Scan for the cell matching the given text and deliver its [X, Y] coordinate at center. 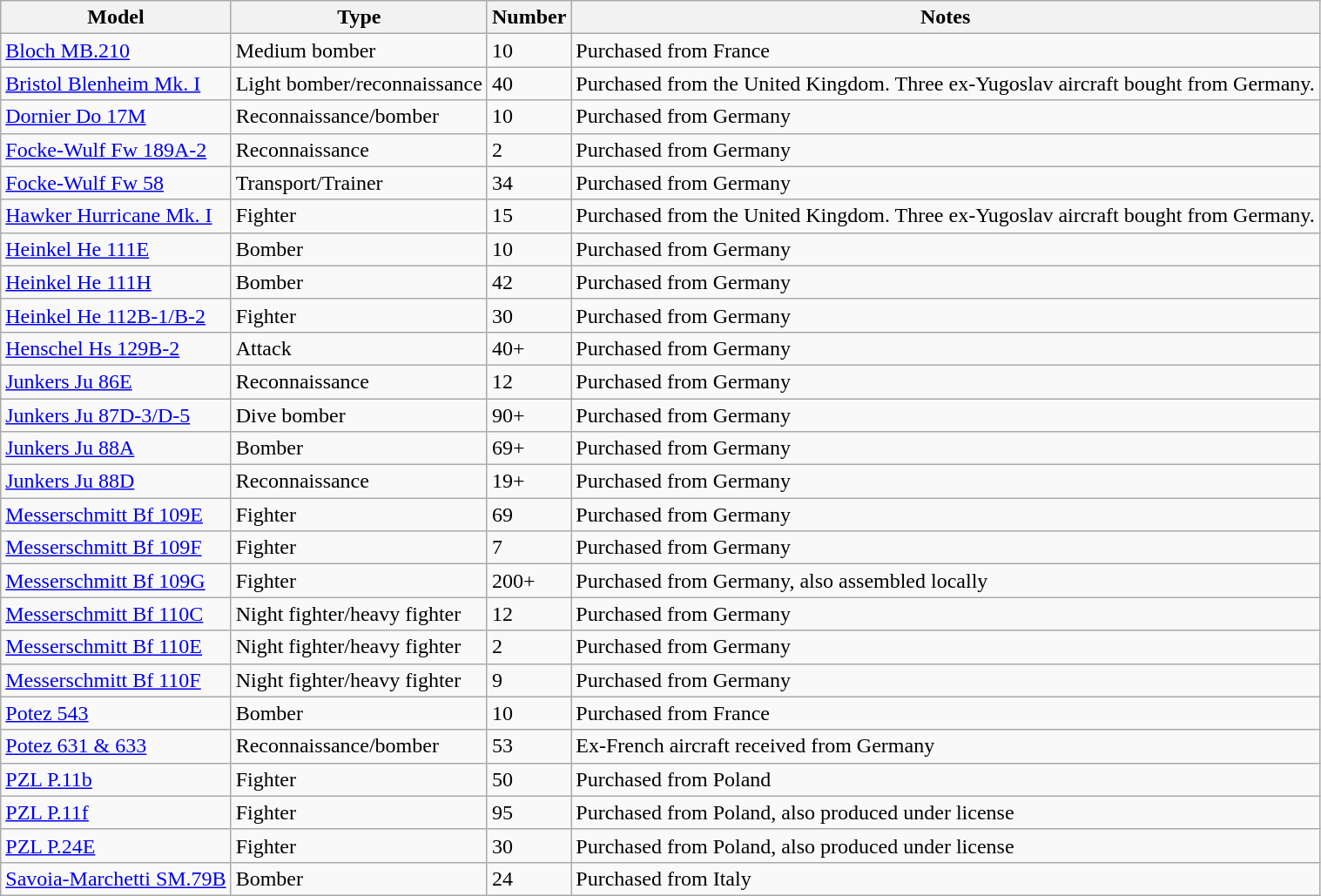
Attack [359, 348]
Heinkel He 111H [116, 282]
Focke-Wulf Fw 189A-2 [116, 150]
Hawker Hurricane Mk. I [116, 216]
Purchased from Italy [946, 879]
Transport/Trainer [359, 183]
42 [529, 282]
Henschel Hs 129B-2 [116, 348]
Focke-Wulf Fw 58 [116, 183]
Junkers Ju 88D [116, 482]
19+ [529, 482]
PZL P.11b [116, 779]
Heinkel He 112B-1/B-2 [116, 315]
24 [529, 879]
Type [359, 17]
200+ [529, 581]
Model [116, 17]
Potez 631 & 633 [116, 746]
Medium bomber [359, 51]
40 [529, 84]
69+ [529, 448]
Junkers Ju 87D-3/D-5 [116, 415]
34 [529, 183]
PZL P.11f [116, 812]
Messerschmitt Bf 110E [116, 647]
Messerschmitt Bf 109E [116, 515]
Dive bomber [359, 415]
Ex-French aircraft received from Germany [946, 746]
40+ [529, 348]
9 [529, 680]
90+ [529, 415]
Messerschmitt Bf 109F [116, 548]
Heinkel He 111E [116, 249]
Messerschmitt Bf 110F [116, 680]
Junkers Ju 86E [116, 381]
Notes [946, 17]
PZL P.24E [116, 845]
Light bomber/reconnaissance [359, 84]
50 [529, 779]
Savoia-Marchetti SM.79B [116, 879]
7 [529, 548]
Dornier Do 17M [116, 117]
Messerschmitt Bf 109G [116, 581]
Purchased from Germany, also assembled locally [946, 581]
95 [529, 812]
69 [529, 515]
Bloch MB.210 [116, 51]
Messerschmitt Bf 110C [116, 614]
Number [529, 17]
Purchased from Poland [946, 779]
15 [529, 216]
Bristol Blenheim Mk. I [116, 84]
Junkers Ju 88A [116, 448]
Potez 543 [116, 713]
53 [529, 746]
